Search for the cell housing the specified text and yield its (x, y) center coordinate. 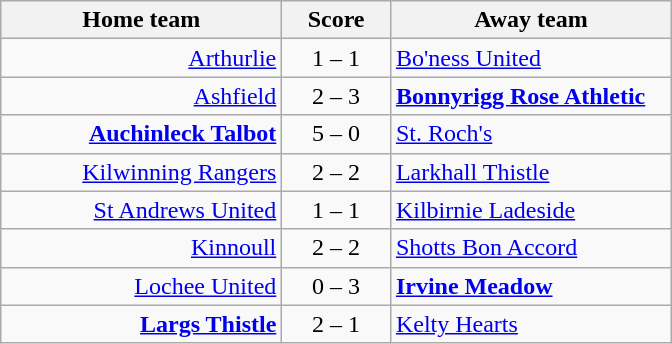
Kelty Hearts (530, 324)
Auchinleck Talbot (142, 134)
Home team (142, 20)
Larkhall Thistle (530, 172)
Bo'ness United (530, 58)
2 – 1 (336, 324)
2 – 3 (336, 96)
Arthurlie (142, 58)
5 – 0 (336, 134)
Shotts Bon Accord (530, 248)
St. Roch's (530, 134)
Kilwinning Rangers (142, 172)
Irvine Meadow (530, 286)
Lochee United (142, 286)
Kilbirnie Ladeside (530, 210)
Largs Thistle (142, 324)
Score (336, 20)
0 – 3 (336, 286)
Away team (530, 20)
Ashfield (142, 96)
Bonnyrigg Rose Athletic (530, 96)
Kinnoull (142, 248)
St Andrews United (142, 210)
